Find where the given text appears and provide that cell's center as [X, Y] coordinate. 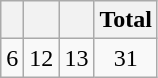
Total [126, 20]
6 [12, 58]
13 [76, 58]
31 [126, 58]
12 [42, 58]
